Return [x, y] of the center of cell containing provided text 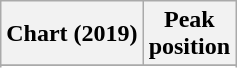
Peakposition [189, 34]
Chart (2019) [72, 34]
